Pinpoint the cell where the given text exists, returning its [X, Y] midpoint coordinate. 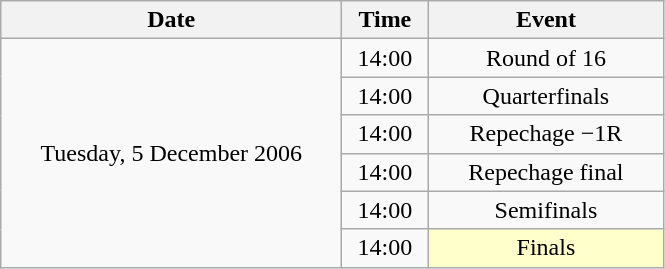
Tuesday, 5 December 2006 [172, 153]
Date [172, 20]
Repechage −1R [546, 134]
Semifinals [546, 210]
Finals [546, 248]
Repechage final [546, 172]
Time [385, 20]
Round of 16 [546, 58]
Quarterfinals [546, 96]
Event [546, 20]
